For the text-containing cell, return its midpoint in (X, Y) coordinate format. 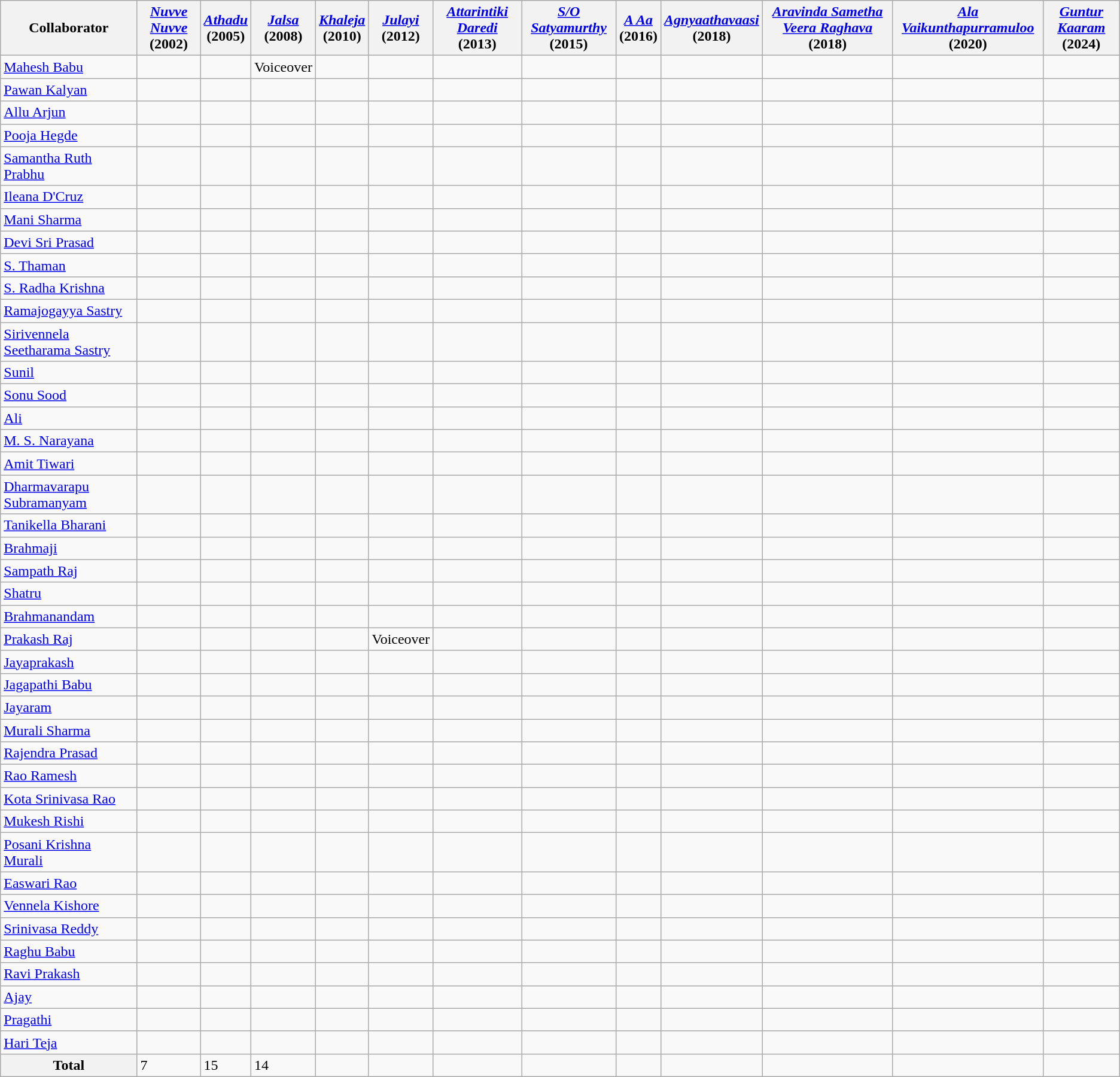
Samantha Ruth Prabhu (69, 166)
Devi Sri Prasad (69, 242)
Amit Tiwari (69, 464)
Collaborator (69, 28)
Murali Sharma (69, 731)
Sirivennela Seetharama Sastry (69, 341)
Hari Teja (69, 1042)
Total (69, 1065)
15 (226, 1065)
Agnyaathavaasi(2018) (712, 28)
S. Thaman (69, 265)
Ajay (69, 997)
Kota Srinivasa Rao (69, 799)
7 (169, 1065)
Prakash Raj (69, 639)
Ileana D'Cruz (69, 197)
Rajendra Prasad (69, 753)
Julayi(2012) (401, 28)
Guntur Kaaram(2024) (1081, 28)
Sampath Raj (69, 571)
Nuvve Nuvve(2002) (169, 28)
Vennela Kishore (69, 906)
Pragathi (69, 1020)
Mani Sharma (69, 220)
A Aa(2016) (638, 28)
Aravinda Sametha Veera Raghava(2018) (827, 28)
Easwari Rao (69, 883)
Raghu Babu (69, 951)
Allu Arjun (69, 112)
Jayaprakash (69, 662)
Attarintiki Daredi(2013) (477, 28)
Mahesh Babu (69, 67)
Ali (69, 418)
Khaleja(2010) (342, 28)
Shatru (69, 594)
Sunil (69, 373)
Jayaram (69, 707)
Ala Vaikunthapurramuloo(2020) (968, 28)
Jalsa(2008) (284, 28)
Rao Ramesh (69, 776)
Ravi Prakash (69, 974)
Brahmaji (69, 548)
Pooja Hegde (69, 135)
Athadu(2005) (226, 28)
14 (284, 1065)
Dharmavarapu Subramanyam (69, 494)
M. S. Narayana (69, 441)
Srinivasa Reddy (69, 929)
Jagapathi Babu (69, 684)
Tanikella Bharani (69, 525)
Posani Krishna Murali (69, 852)
Brahmanandam (69, 616)
Sonu Sood (69, 395)
S. Radha Krishna (69, 288)
Mukesh Rishi (69, 822)
Ramajogayya Sastry (69, 311)
Pawan Kalyan (69, 90)
S/O Satyamurthy(2015) (569, 28)
